Find where the given text appears and provide that cell's center as [X, Y] coordinate. 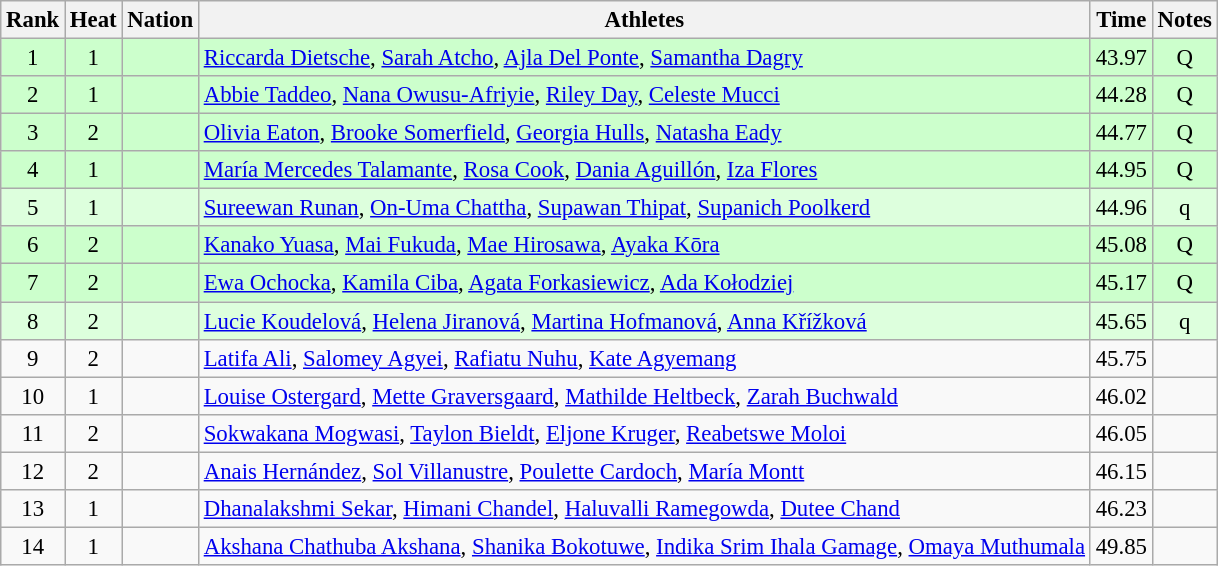
45.17 [1121, 283]
43.97 [1121, 58]
4 [33, 170]
7 [33, 283]
45.65 [1121, 321]
6 [33, 245]
3 [33, 133]
Time [1121, 20]
46.02 [1121, 396]
María Mercedes Talamante, Rosa Cook, Dania Aguillón, Iza Flores [644, 170]
10 [33, 396]
14 [33, 546]
44.77 [1121, 133]
13 [33, 509]
Sureewan Runan, On-Uma Chattha, Supawan Thipat, Supanich Poolkerd [644, 208]
Louise Ostergard, Mette Graversgaard, Mathilde Heltbeck, Zarah Buchwald [644, 396]
46.15 [1121, 471]
Akshana Chathuba Akshana, Shanika Bokotuwe, Indika Srim Ihala Gamage, Omaya Muthumala [644, 546]
9 [33, 358]
49.85 [1121, 546]
Notes [1184, 20]
46.05 [1121, 433]
45.08 [1121, 245]
Heat [94, 20]
Latifa Ali, Salomey Agyei, Rafiatu Nuhu, Kate Agyemang [644, 358]
Lucie Koudelová, Helena Jiranová, Martina Hofmanová, Anna Křížková [644, 321]
Kanako Yuasa, Mai Fukuda, Mae Hirosawa, Ayaka Kōra [644, 245]
Nation [160, 20]
Riccarda Dietsche, Sarah Atcho, Ajla Del Ponte, Samantha Dagry [644, 58]
11 [33, 433]
Olivia Eaton, Brooke Somerfield, Georgia Hulls, Natasha Eady [644, 133]
5 [33, 208]
45.75 [1121, 358]
Ewa Ochocka, Kamila Ciba, Agata Forkasiewicz, Ada Kołodziej [644, 283]
46.23 [1121, 509]
Dhanalakshmi Sekar, Himani Chandel, Haluvalli Ramegowda, Dutee Chand [644, 509]
Sokwakana Mogwasi, Taylon Bieldt, Eljone Kruger, Reabetswe Moloi [644, 433]
Rank [33, 20]
Anais Hernández, Sol Villanustre, Poulette Cardoch, María Montt [644, 471]
12 [33, 471]
44.28 [1121, 95]
Athletes [644, 20]
44.96 [1121, 208]
44.95 [1121, 170]
8 [33, 321]
Abbie Taddeo, Nana Owusu-Afriyie, Riley Day, Celeste Mucci [644, 95]
